Output the (X, Y) coordinate of the center of the cell containing the given text.  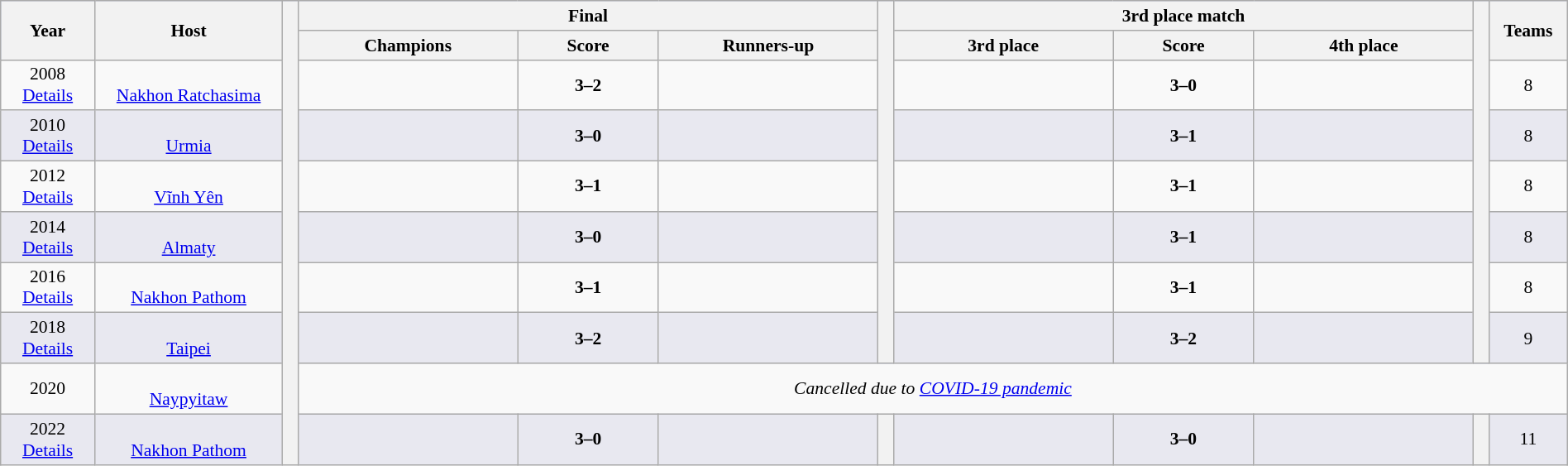
Almaty (189, 237)
Cancelled due to COVID-19 pandemic (933, 389)
3rd place match (1184, 16)
2014Details (48, 237)
Teams (1528, 30)
Urmia (189, 136)
Nakhon Ratchasima (189, 84)
2020 (48, 389)
2010Details (48, 136)
3rd place (1004, 46)
11 (1528, 439)
2012Details (48, 187)
2016Details (48, 288)
Taipei (189, 338)
Champions (409, 46)
Final (589, 16)
Vĩnh Yên (189, 187)
2018Details (48, 338)
Runners-up (767, 46)
Year (48, 30)
9 (1528, 338)
2008Details (48, 84)
Naypyitaw (189, 389)
Host (189, 30)
2022Details (48, 439)
4th place (1363, 46)
